Return [x, y] of the center of cell containing provided text 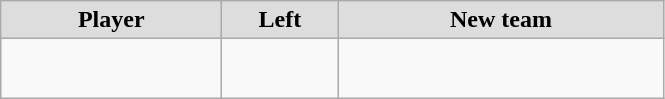
Player [112, 20]
New team [501, 20]
Left [280, 20]
